Return the [x, y] coordinate for the center point of the cell that contains the specified text.  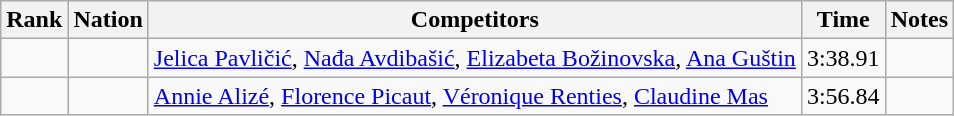
Annie Alizé, Florence Picaut, Véronique Renties, Claudine Mas [474, 96]
Competitors [474, 20]
Rank [34, 20]
Time [843, 20]
Notes [919, 20]
3:56.84 [843, 96]
Nation [108, 20]
3:38.91 [843, 58]
Jelica Pavličić, Nađa Avdibašić, Elizabeta Božinovska, Ana Guštin [474, 58]
